Locate the cell with the specified text and output its [X, Y] center coordinate. 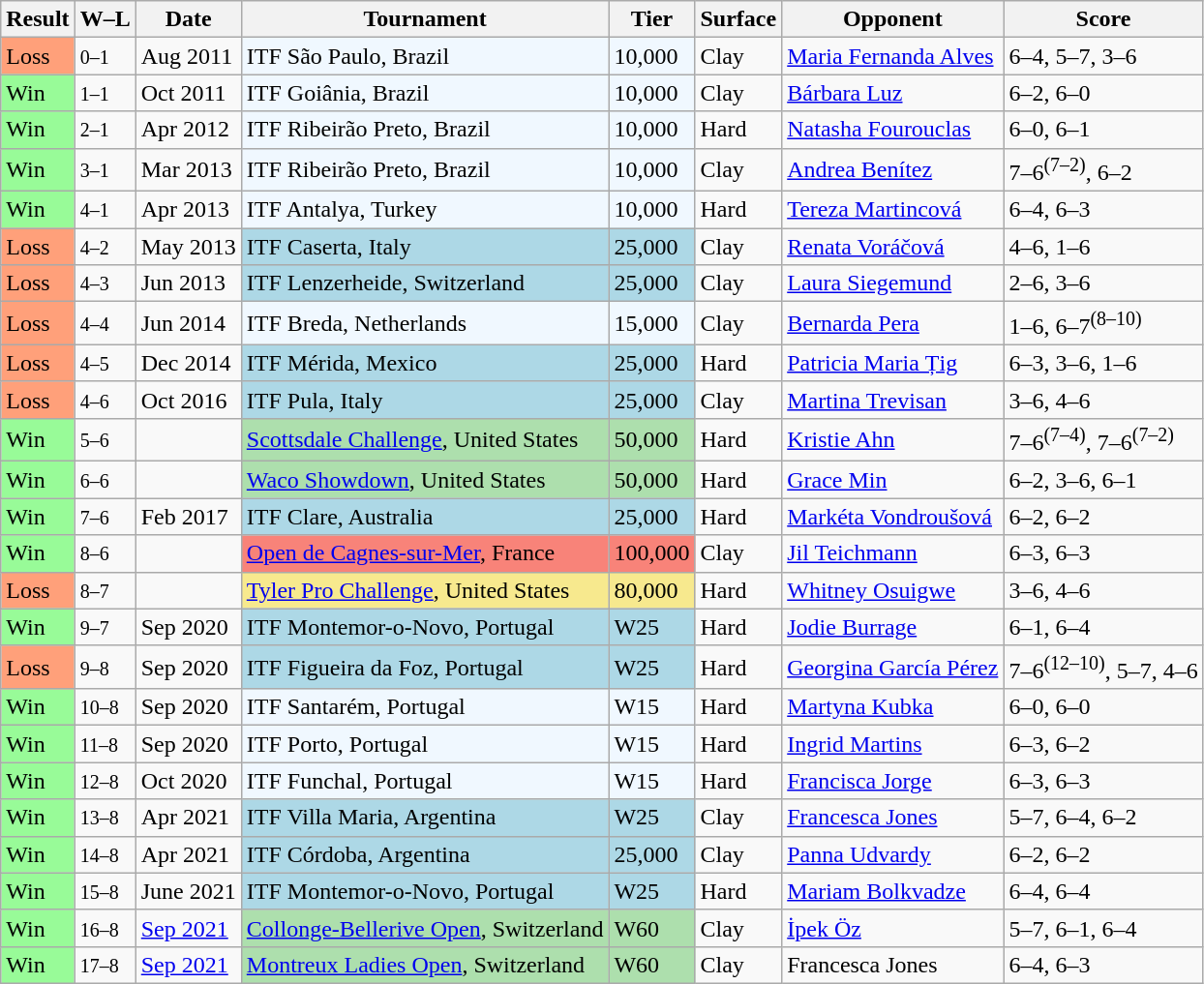
3–1 [105, 170]
4–1 [105, 210]
ITF Goiânia, Brazil [425, 93]
Surface [738, 19]
Patricia Maria Țig [892, 363]
15–8 [105, 891]
Georgina García Pérez [892, 668]
Mariam Bolkvadze [892, 891]
ITF Caserta, Italy [425, 247]
ITF Villa Maria, Argentina [425, 818]
2–1 [105, 130]
6–4, 5–7, 3–6 [1103, 56]
ITF Pula, Italy [425, 400]
Waco Showdown, United States [425, 480]
Mar 2013 [188, 170]
4–2 [105, 247]
ITF Clare, Australia [425, 517]
Jun 2014 [188, 323]
Apr 2013 [188, 210]
Dec 2014 [188, 363]
6–4, 6–4 [1103, 891]
Jil Teichmann [892, 553]
Kristie Ahn [892, 439]
5–6 [105, 439]
6–2, 3–6, 6–1 [1103, 480]
İpek Öz [892, 928]
Tier [652, 19]
Maria Fernanda Alves [892, 56]
6–0, 6–0 [1103, 707]
6–6 [105, 480]
ITF Funchal, Portugal [425, 781]
4–6 [105, 400]
Oct 2011 [188, 93]
13–8 [105, 818]
6–2, 6–0 [1103, 93]
11–8 [105, 744]
Oct 2020 [188, 781]
Whitney Osuigwe [892, 590]
ITF Breda, Netherlands [425, 323]
16–8 [105, 928]
1–6, 6–7(8–10) [1103, 323]
Renata Voráčová [892, 247]
100,000 [652, 553]
Apr 2012 [188, 130]
Francisca Jorge [892, 781]
6–1, 6–4 [1103, 627]
7–6 [105, 517]
Result [38, 19]
Jodie Burrage [892, 627]
12–8 [105, 781]
4–6, 1–6 [1103, 247]
Laura Siegemund [892, 283]
Bárbara Luz [892, 93]
ITF Figueira da Foz, Portugal [425, 668]
Panna Udvardy [892, 854]
ITF Antalya, Turkey [425, 210]
0–1 [105, 56]
Bernarda Pera [892, 323]
7–6(7–2), 6–2 [1103, 170]
ITF Lenzerheide, Switzerland [425, 283]
Collonge-Bellerive Open, Switzerland [425, 928]
ITF Córdoba, Argentina [425, 854]
Ingrid Martins [892, 744]
Jun 2013 [188, 283]
Opponent [892, 19]
ITF Mérida, Mexico [425, 363]
10–8 [105, 707]
2–6, 3–6 [1103, 283]
80,000 [652, 590]
Martina Trevisan [892, 400]
Open de Cagnes-sur-Mer, France [425, 553]
Scottsdale Challenge, United States [425, 439]
14–8 [105, 854]
5–7, 6–4, 6–2 [1103, 818]
6–3, 3–6, 1–6 [1103, 363]
W–L [105, 19]
17–8 [105, 965]
5–7, 6–1, 6–4 [1103, 928]
6–3, 6–2 [1103, 744]
Martyna Kubka [892, 707]
Date [188, 19]
8–6 [105, 553]
June 2021 [188, 891]
6–0, 6–1 [1103, 130]
1–1 [105, 93]
May 2013 [188, 247]
ITF Porto, Portugal [425, 744]
Montreux Ladies Open, Switzerland [425, 965]
Feb 2017 [188, 517]
7–6(12–10), 5–7, 4–6 [1103, 668]
4–5 [105, 363]
7–6(7–4), 7–6(7–2) [1103, 439]
Tereza Martincová [892, 210]
4–3 [105, 283]
Tyler Pro Challenge, United States [425, 590]
9–7 [105, 627]
4–4 [105, 323]
Score [1103, 19]
15,000 [652, 323]
ITF Santarém, Portugal [425, 707]
Markéta Vondroušová [892, 517]
Aug 2011 [188, 56]
ITF São Paulo, Brazil [425, 56]
Grace Min [892, 480]
Andrea Benítez [892, 170]
8–7 [105, 590]
9–8 [105, 668]
Natasha Fourouclas [892, 130]
Oct 2016 [188, 400]
Tournament [425, 19]
